Determine the (x, y) coordinate at the center of the cell enclosing the given text.  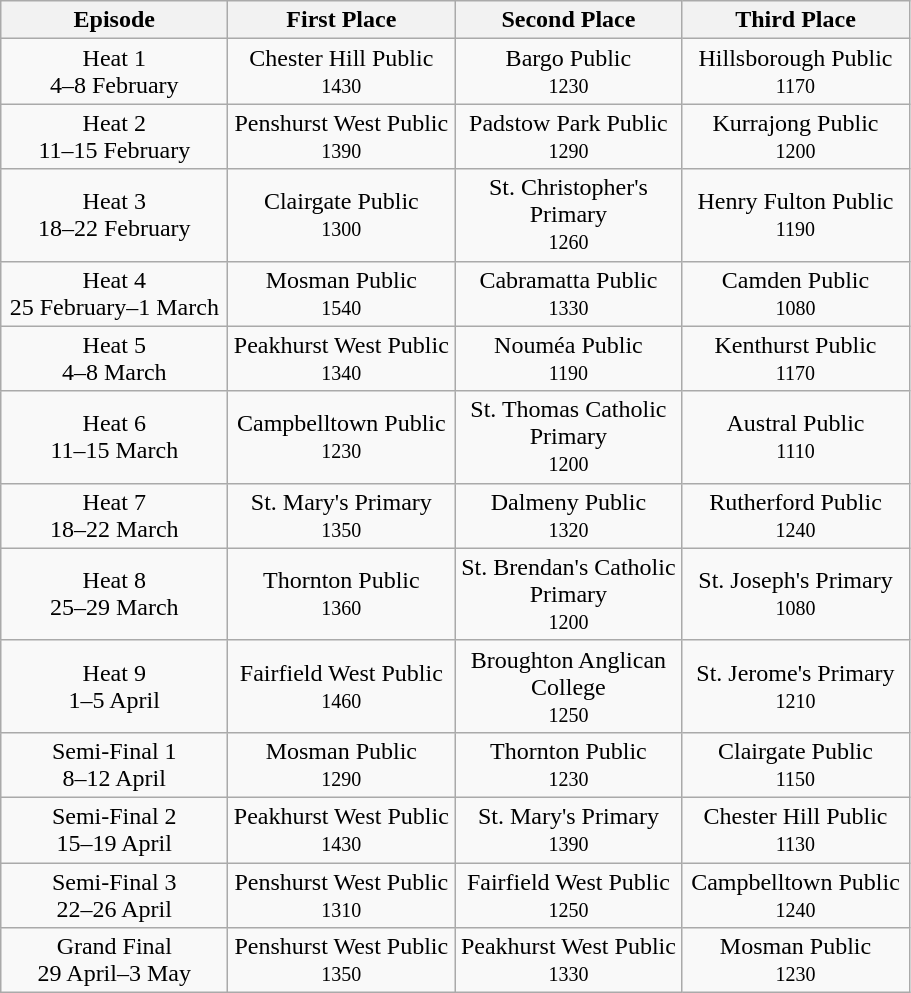
Penshurst West Public1390 (342, 136)
Nouméa Public1190 (568, 358)
Camden Public1080 (796, 294)
Penshurst West Public1310 (342, 894)
Campbelltown Public1230 (342, 437)
Kurrajong Public1200 (796, 136)
Semi-Final 322–26 April (114, 894)
Peakhurst West Public1340 (342, 358)
Episode (114, 20)
Dalmeny Public1320 (568, 516)
Rutherford Public1240 (796, 516)
Heat 54–8 March (114, 358)
Penshurst West Public1350 (342, 960)
Heat 91–5 April (114, 686)
Grand Final29 April–3 May (114, 960)
Cabramatta Public1330 (568, 294)
First Place (342, 20)
St. Christopher's Primary1260 (568, 215)
St. Thomas Catholic Primary1200 (568, 437)
Mosman Public1290 (342, 764)
Heat 825–29 March (114, 594)
Mosman Public1540 (342, 294)
Thornton Public1230 (568, 764)
Thornton Public1360 (342, 594)
Padstow Park Public1290 (568, 136)
Third Place (796, 20)
Heat 318–22 February (114, 215)
Fairfield West Public1460 (342, 686)
Clairgate Public1150 (796, 764)
Chester Hill Public1430 (342, 72)
Fairfield West Public1250 (568, 894)
Heat 211–15 February (114, 136)
Peakhurst West Public1330 (568, 960)
Henry Fulton Public1190 (796, 215)
Kenthurst Public1170 (796, 358)
St. Joseph's Primary1080 (796, 594)
Hillsborough Public1170 (796, 72)
Semi-Final 18–12 April (114, 764)
Heat 425 February–1 March (114, 294)
St. Brendan's Catholic Primary1200 (568, 594)
Bargo Public1230 (568, 72)
Clairgate Public1300 (342, 215)
Heat 718–22 March (114, 516)
St. Mary's Primary1390 (568, 830)
Austral Public1110 (796, 437)
Semi-Final 215–19 April (114, 830)
Campbelltown Public1240 (796, 894)
Heat 14–8 February (114, 72)
Broughton Anglican College1250 (568, 686)
Chester Hill Public1130 (796, 830)
Mosman Public1230 (796, 960)
Second Place (568, 20)
St. Jerome's Primary1210 (796, 686)
Peakhurst West Public1430 (342, 830)
St. Mary's Primary1350 (342, 516)
Heat 611–15 March (114, 437)
